Determine the [x, y] coordinate at the center of the cell enclosing the given text.  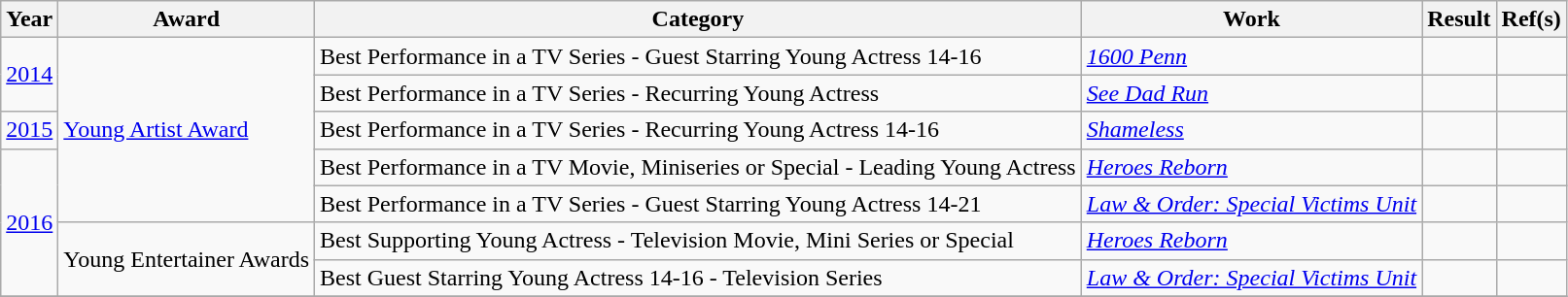
Result [1459, 19]
See Dad Run [1251, 93]
2016 [29, 222]
1600 Penn [1251, 56]
2015 [29, 130]
Best Performance in a TV Series - Guest Starring Young Actress 14-16 [698, 56]
Best Guest Starring Young Actress 14-16 - Television Series [698, 278]
Young Entertainer Awards [187, 259]
Award [187, 19]
Ref(s) [1531, 19]
Best Performance in a TV Series - Guest Starring Young Actress 14-21 [698, 204]
Best Performance in a TV Series - Recurring Young Actress [698, 93]
Best Supporting Young Actress - Television Movie, Mini Series or Special [698, 241]
Category [698, 19]
Young Artist Award [187, 130]
Year [29, 19]
Work [1251, 19]
Best Performance in a TV Series - Recurring Young Actress 14-16 [698, 130]
Best Performance in a TV Movie, Miniseries or Special - Leading Young Actress [698, 167]
2014 [29, 75]
Shameless [1251, 130]
